Capture the cell that displays the provided text and extract its [X, Y] central coordinate. 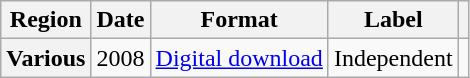
Date [120, 20]
Format [239, 20]
Digital download [239, 58]
Independent [393, 58]
Region [46, 20]
Various [46, 58]
2008 [120, 58]
Label [393, 20]
